Identify which cell holds the provided text, then report its [x, y] central coordinate. 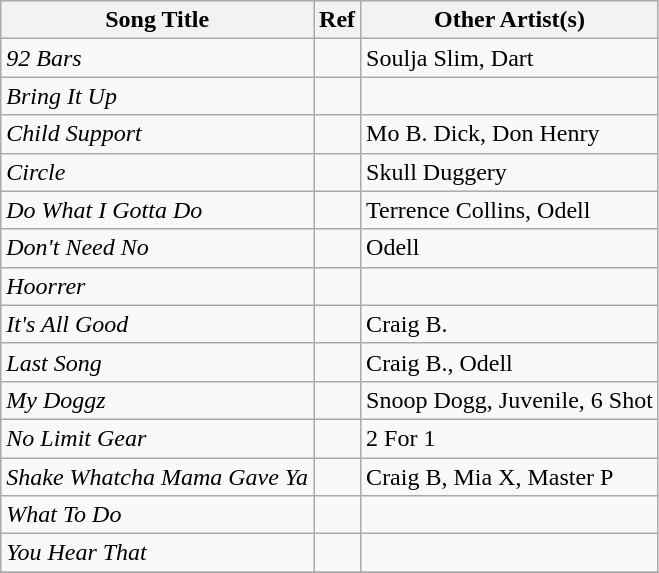
Craig B., Odell [510, 362]
It's All Good [158, 324]
Bring It Up [158, 96]
Song Title [158, 20]
Ref [338, 20]
What To Do [158, 515]
Snoop Dogg, Juvenile, 6 Shot [510, 400]
Skull Duggery [510, 172]
My Doggz [158, 400]
Do What I Gotta Do [158, 210]
Mo B. Dick, Don Henry [510, 134]
Shake Whatcha Mama Gave Ya [158, 477]
Other Artist(s) [510, 20]
Craig B, Mia X, Master P [510, 477]
Hoorrer [158, 286]
92 Bars [158, 58]
Craig B. [510, 324]
Child Support [158, 134]
Terrence Collins, Odell [510, 210]
Last Song [158, 362]
Circle [158, 172]
Soulja Slim, Dart [510, 58]
You Hear That [158, 553]
Odell [510, 248]
Don't Need No [158, 248]
No Limit Gear [158, 438]
2 For 1 [510, 438]
